Output the (x, y) coordinate of the center of the cell containing the given text.  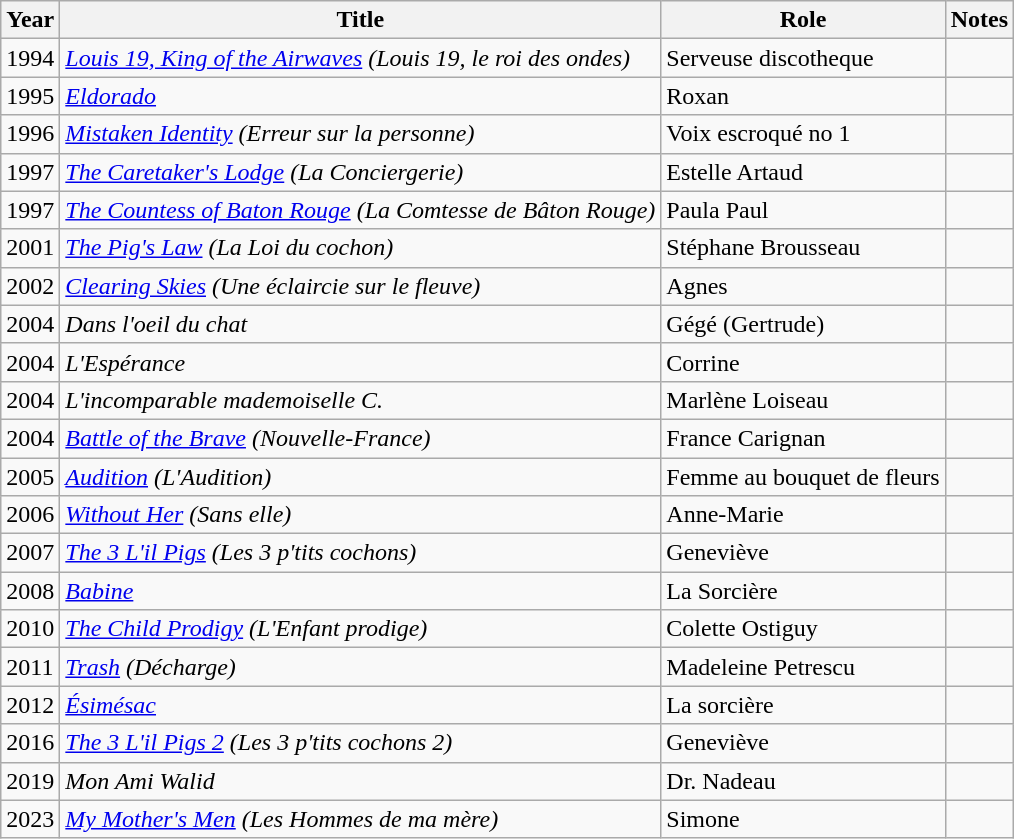
Agnes (803, 286)
Trash (Décharge) (360, 667)
My Mother's Men (Les Hommes de ma mère) (360, 819)
2011 (30, 667)
The Child Prodigy (L'Enfant prodige) (360, 629)
Ésimésac (360, 705)
Title (360, 20)
Battle of the Brave (Nouvelle-France) (360, 438)
The 3 L'il Pigs (Les 3 p'tits cochons) (360, 553)
Audition (L'Audition) (360, 477)
2008 (30, 591)
Eldorado (360, 96)
Role (803, 20)
Serveuse discotheque (803, 58)
Without Her (Sans elle) (360, 515)
L'incomparable mademoiselle C. (360, 400)
Corrine (803, 362)
Dans l'oeil du chat (360, 324)
Estelle Artaud (803, 172)
2005 (30, 477)
2012 (30, 705)
Dr. Nadeau (803, 781)
Mistaken Identity (Erreur sur la personne) (360, 134)
Marlène Loiseau (803, 400)
Simone (803, 819)
The Countess of Baton Rouge (La Comtesse de Bâton Rouge) (360, 210)
France Carignan (803, 438)
Babine (360, 591)
2007 (30, 553)
Clearing Skies (Une éclaircie sur le fleuve) (360, 286)
La Sorcière (803, 591)
The Caretaker's Lodge (La Conciergerie) (360, 172)
La sorcière (803, 705)
Paula Paul (803, 210)
Colette Ostiguy (803, 629)
Mon Ami Walid (360, 781)
Madeleine Petrescu (803, 667)
The 3 L'il Pigs 2 (Les 3 p'tits cochons 2) (360, 743)
Stéphane Brousseau (803, 248)
Gégé (Gertrude) (803, 324)
1994 (30, 58)
2023 (30, 819)
2001 (30, 248)
2006 (30, 515)
The Pig's Law (La Loi du cochon) (360, 248)
2016 (30, 743)
Roxan (803, 96)
L'Espérance (360, 362)
1996 (30, 134)
2010 (30, 629)
Voix escroqué no 1 (803, 134)
1995 (30, 96)
2019 (30, 781)
2002 (30, 286)
Femme au bouquet de fleurs (803, 477)
Notes (979, 20)
Anne-Marie (803, 515)
Year (30, 20)
Louis 19, King of the Airwaves (Louis 19, le roi des ondes) (360, 58)
